Provide the [X, Y] coordinate of the cell's center where the given text is located.  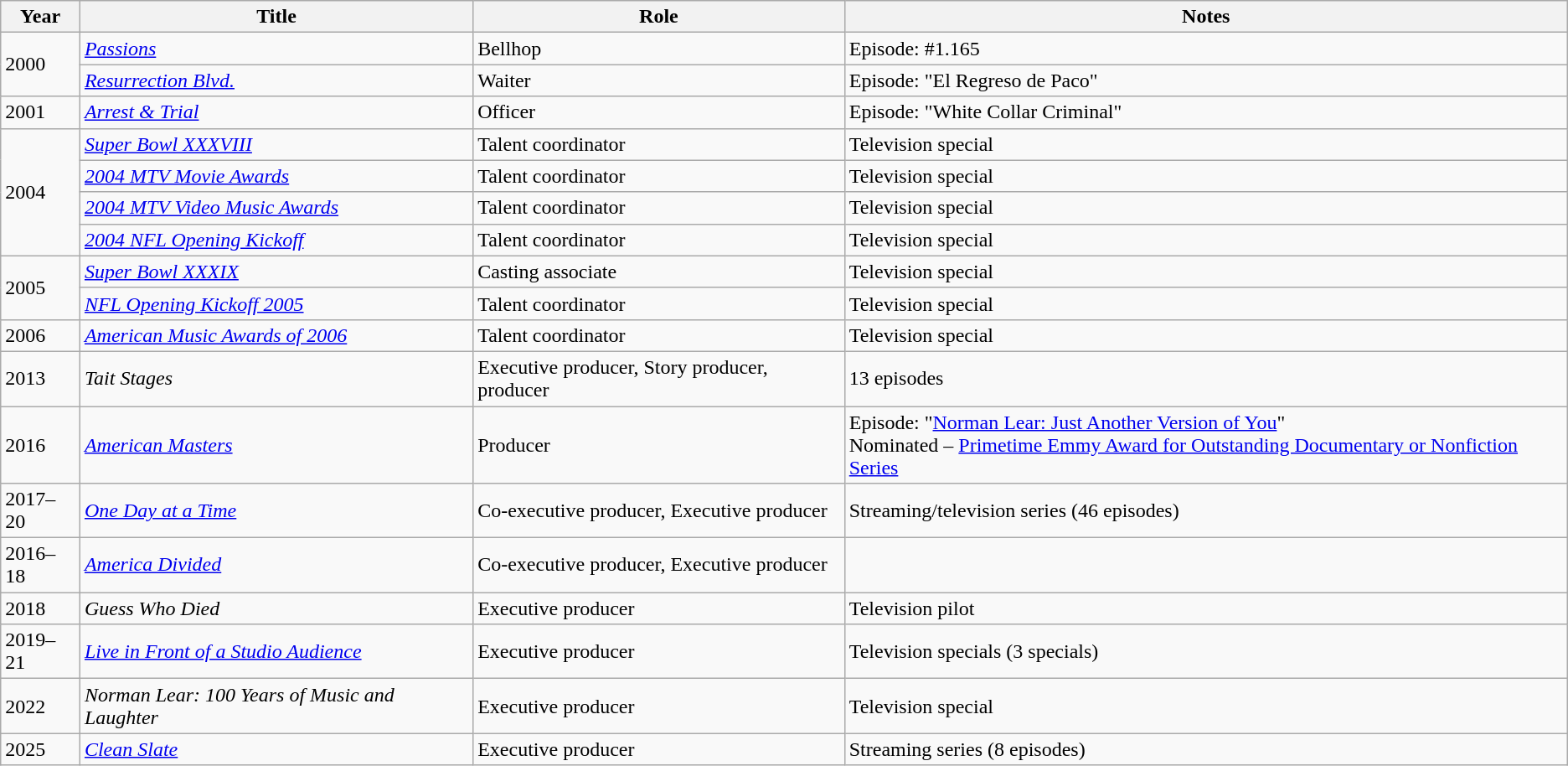
Streaming series (8 episodes) [1206, 749]
Year [40, 17]
Clean Slate [276, 749]
2025 [40, 749]
American Masters [276, 444]
2004 MTV Movie Awards [276, 176]
2016–18 [40, 565]
2000 [40, 65]
2004 [40, 192]
Episode: "White Collar Criminal" [1206, 112]
Waiter [659, 80]
Episode: "El Regreso de Paco" [1206, 80]
Bellhop [659, 49]
American Music Awards of 2006 [276, 335]
Notes [1206, 17]
Resurrection Blvd. [276, 80]
2004 MTV Video Music Awards [276, 208]
Episode: "Norman Lear: Just Another Version of You"Nominated – Primetime Emmy Award for Outstanding Documentary or Nonfiction Series [1206, 444]
2001 [40, 112]
Guess Who Died [276, 608]
Tait Stages [276, 379]
NFL Opening Kickoff 2005 [276, 303]
Officer [659, 112]
Producer [659, 444]
2017–20 [40, 511]
2005 [40, 287]
Television specials (3 specials) [1206, 652]
America Divided [276, 565]
Arrest & Trial [276, 112]
Casting associate [659, 272]
2016 [40, 444]
2006 [40, 335]
2004 NFL Opening Kickoff [276, 240]
Television pilot [1206, 608]
Executive producer, Story producer, producer [659, 379]
2018 [40, 608]
Episode: #1.165 [1206, 49]
2019–21 [40, 652]
Norman Lear: 100 Years of Music and Laughter [276, 706]
2022 [40, 706]
2013 [40, 379]
One Day at a Time [276, 511]
Super Bowl XXXVIII [276, 144]
Title [276, 17]
13 episodes [1206, 379]
Super Bowl XXXIX [276, 272]
Role [659, 17]
Streaming/television series (46 episodes) [1206, 511]
Live in Front of a Studio Audience [276, 652]
Passions [276, 49]
